Pinpoint the cell where the given text exists, returning its [X, Y] midpoint coordinate. 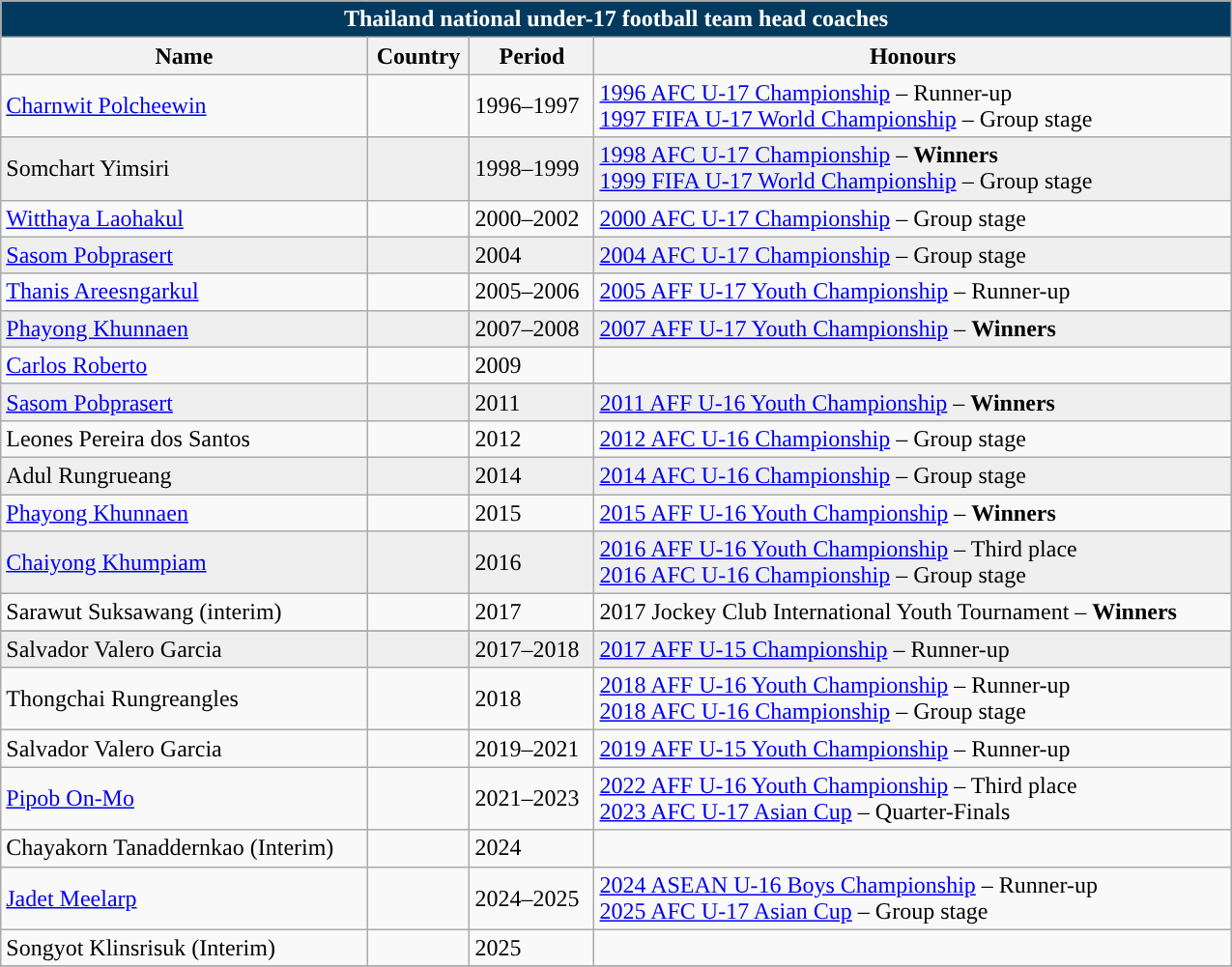
Adul Rungrueang [184, 475]
2018 AFF U-16 Youth Championship – Runner-up 2018 AFC U-16 Championship – Group stage [912, 699]
2022 AFF U-16 Youth Championship – Third place 2023 AFC U-17 Asian Cup – Quarter-Finals [912, 798]
2017 AFF U-15 Championship – Runner-up [912, 649]
2004 AFC U-17 Championship – Group stage [912, 255]
1998–1999 [531, 168]
2012 [531, 439]
Chaiyong Khumpiam [184, 562]
Jadet Meelarp [184, 898]
2012 AFC U-16 Championship – Group stage [912, 439]
2000 AFC U-17 Championship – Group stage [912, 218]
2016 [531, 562]
2005–2006 [531, 292]
2024 [531, 848]
1996–1997 [531, 106]
2004 [531, 255]
1998 AFC U-17 Championship – Winners 1999 FIFA U-17 World Championship – Group stage [912, 168]
2007–2008 [531, 328]
Name [184, 56]
Sarawut Suksawang (interim) [184, 612]
2021–2023 [531, 798]
Thanis Areesngarkul [184, 292]
2000–2002 [531, 218]
Somchart Yimsiri [184, 168]
2015 AFF U-16 Youth Championship – Winners [912, 513]
Chayakorn Tanaddernkao (Interim) [184, 848]
2017 [531, 612]
Country [418, 56]
2019 AFF U-15 Youth Championship – Runner-up [912, 749]
2005 AFF U-17 Youth Championship – Runner-up [912, 292]
Period [531, 56]
2014 AFC U-16 Championship – Group stage [912, 475]
Charnwit Polcheewin [184, 106]
Witthaya Laohakul [184, 218]
2019–2021 [531, 749]
2017 Jockey Club International Youth Tournament – Winners [912, 612]
2018 [531, 699]
2024–2025 [531, 898]
2011 [531, 402]
2014 [531, 475]
Carlos Roberto [184, 365]
Leones Pereira dos Santos [184, 439]
Thongchai Rungreangles [184, 699]
2017–2018 [531, 649]
Songyot Klinsrisuk (Interim) [184, 948]
2024 ASEAN U-16 Boys Championship – Runner-up 2025 AFC U-17 Asian Cup – Group stage [912, 898]
2015 [531, 513]
2011 AFF U-16 Youth Championship – Winners [912, 402]
Thailand national under-17 football team head coaches [616, 19]
2016 AFF U-16 Youth Championship – Third place 2016 AFC U-16 Championship – Group stage [912, 562]
1996 AFC U-17 Championship – Runner-up 1997 FIFA U-17 World Championship – Group stage [912, 106]
Pipob On-Mo [184, 798]
Honours [912, 56]
2025 [531, 948]
2009 [531, 365]
2007 AFF U-17 Youth Championship – Winners [912, 328]
